Return the (x, y) coordinate for the center point of the cell that contains the specified text.  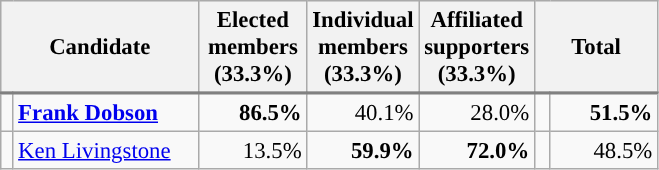
48.5% (604, 150)
59.9% (363, 150)
Individual members (33.3%) (363, 47)
86.5% (253, 112)
Total (596, 47)
13.5% (253, 150)
Frank Dobson (106, 112)
Candidate (100, 47)
72.0% (477, 150)
Affiliated supporters (33.3%) (477, 47)
Ken Livingstone (106, 150)
Elected members (33.3%) (253, 47)
28.0% (477, 112)
51.5% (604, 112)
40.1% (363, 112)
